Identify which cell holds the provided text, then report its [X, Y] central coordinate. 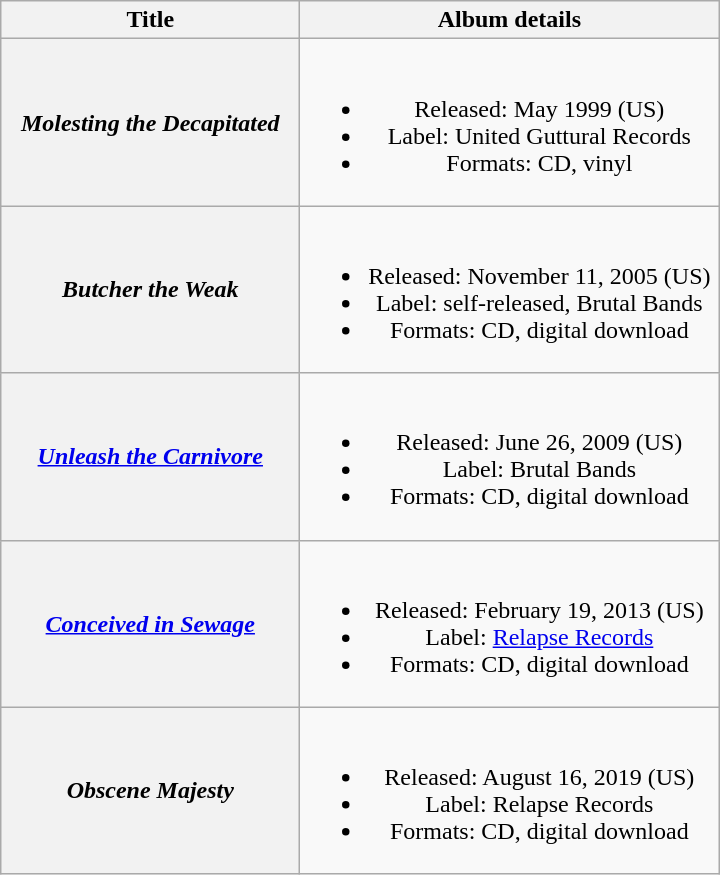
Butcher the Weak [150, 290]
Album details [510, 20]
Released: August 16, 2019 (US)Label: Relapse RecordsFormats: CD, digital download [510, 790]
Obscene Majesty [150, 790]
Released: June 26, 2009 (US)Label: Brutal BandsFormats: CD, digital download [510, 456]
Unleash the Carnivore [150, 456]
Title [150, 20]
Released: February 19, 2013 (US)Label: Relapse RecordsFormats: CD, digital download [510, 624]
Released: May 1999 (US)Label: United Guttural RecordsFormats: CD, vinyl [510, 122]
Molesting the Decapitated [150, 122]
Released: November 11, 2005 (US)Label: self-released, Brutal BandsFormats: CD, digital download [510, 290]
Conceived in Sewage [150, 624]
